Detect which cell encompasses the target text, then output its [X, Y] center coordinate. 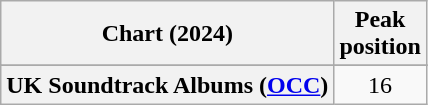
Chart (2024) [168, 34]
UK Soundtrack Albums (OCC) [168, 85]
16 [380, 85]
Peakposition [380, 34]
